For the text-containing cell, return its midpoint in (x, y) coordinate format. 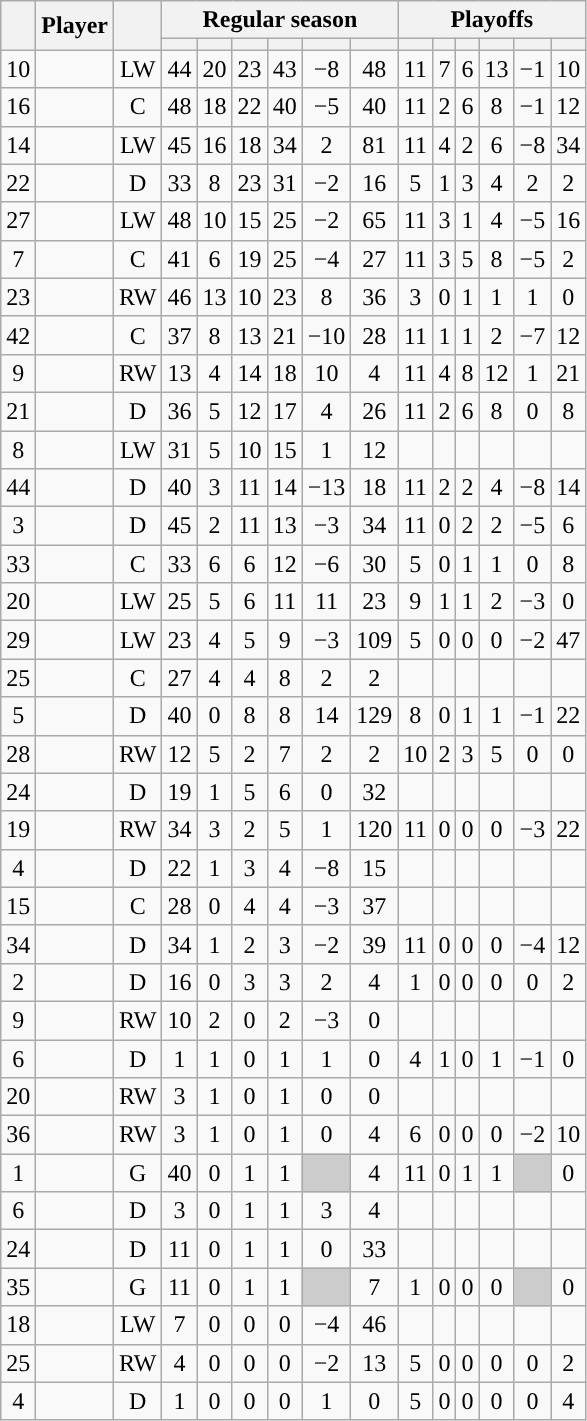
43 (284, 69)
65 (374, 221)
Regular season (280, 20)
42 (18, 335)
−10 (326, 335)
81 (374, 145)
35 (18, 1287)
30 (374, 564)
29 (18, 640)
−7 (532, 335)
32 (374, 792)
17 (284, 411)
39 (374, 944)
47 (568, 640)
120 (374, 830)
26 (374, 411)
−6 (326, 564)
Playoffs (492, 20)
109 (374, 640)
Player (75, 26)
41 (180, 259)
−13 (326, 488)
129 (374, 716)
